Find where the given text appears and provide that cell's center as [x, y] coordinate. 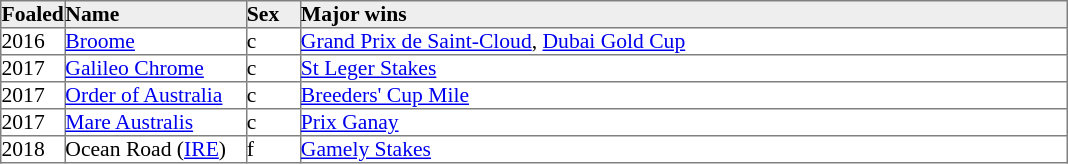
Broome [156, 42]
2018 [33, 150]
Name [156, 14]
Order of Australia [156, 96]
Grand Prix de Saint-Cloud, Dubai Gold Cup [683, 42]
Foaled [33, 14]
2016 [33, 42]
Sex [273, 14]
Gamely Stakes [683, 150]
St Leger Stakes [683, 68]
Ocean Road (IRE) [156, 150]
Breeders' Cup Mile [683, 96]
Mare Australis [156, 122]
Prix Ganay [683, 122]
f [273, 150]
Galileo Chrome [156, 68]
Major wins [683, 14]
